Scan for the cell matching the given text and deliver its [X, Y] coordinate at center. 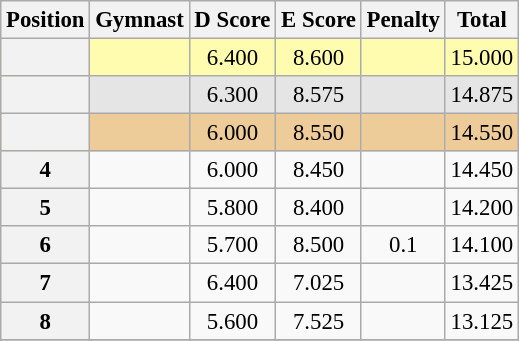
13.125 [482, 321]
14.450 [482, 170]
7 [46, 283]
4 [46, 170]
8 [46, 321]
7.025 [318, 283]
5 [46, 208]
8.575 [318, 95]
14.100 [482, 245]
8.400 [318, 208]
7.525 [318, 321]
14.875 [482, 95]
Position [46, 20]
Gymnast [140, 20]
6.300 [232, 95]
Total [482, 20]
0.1 [403, 245]
5.800 [232, 208]
8.550 [318, 133]
6 [46, 245]
Penalty [403, 20]
13.425 [482, 283]
8.450 [318, 170]
15.000 [482, 58]
E Score [318, 20]
D Score [232, 20]
8.500 [318, 245]
5.600 [232, 321]
14.550 [482, 133]
5.700 [232, 245]
14.200 [482, 208]
8.600 [318, 58]
